Identify which cell holds the provided text, then report its (x, y) central coordinate. 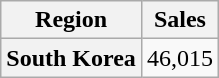
Sales (180, 20)
South Korea (72, 58)
Region (72, 20)
46,015 (180, 58)
